From the cell containing the given text, extract its center point as [x, y] coordinate. 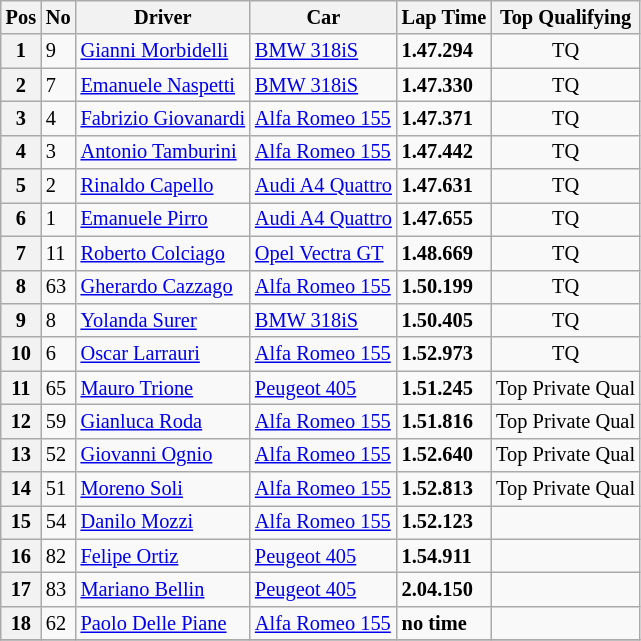
Driver [163, 17]
1.50.199 [444, 287]
10 [21, 354]
1.47.371 [444, 118]
Moreno Soli [163, 489]
Lap Time [444, 17]
59 [58, 421]
Mariano Bellin [163, 589]
62 [58, 623]
Car [324, 17]
15 [21, 522]
1.47.330 [444, 85]
Gianni Morbidelli [163, 51]
1.52.640 [444, 455]
83 [58, 589]
1.50.405 [444, 320]
52 [58, 455]
1.52.973 [444, 354]
Paolo Delle Piane [163, 623]
Pos [21, 17]
1.47.442 [444, 152]
Oscar Larrauri [163, 354]
Emanuele Pirro [163, 219]
63 [58, 287]
1.51.816 [444, 421]
1.47.631 [444, 186]
Opel Vectra GT [324, 253]
1.52.813 [444, 489]
Rinaldo Capello [163, 186]
17 [21, 589]
2.04.150 [444, 589]
1.52.123 [444, 522]
Gherardo Cazzago [163, 287]
1.54.911 [444, 556]
Fabrizio Giovanardi [163, 118]
Danilo Mozzi [163, 522]
Felipe Ortiz [163, 556]
51 [58, 489]
13 [21, 455]
5 [21, 186]
1.47.294 [444, 51]
1.48.669 [444, 253]
12 [21, 421]
No [58, 17]
1.51.245 [444, 388]
14 [21, 489]
1.47.655 [444, 219]
16 [21, 556]
Yolanda Surer [163, 320]
65 [58, 388]
54 [58, 522]
Emanuele Naspetti [163, 85]
Gianluca Roda [163, 421]
Giovanni Ognio [163, 455]
18 [21, 623]
Antonio Tamburini [163, 152]
no time [444, 623]
Top Qualifying [566, 17]
Roberto Colciago [163, 253]
82 [58, 556]
Mauro Trione [163, 388]
